Pinpoint the cell where the given text exists, returning its [X, Y] midpoint coordinate. 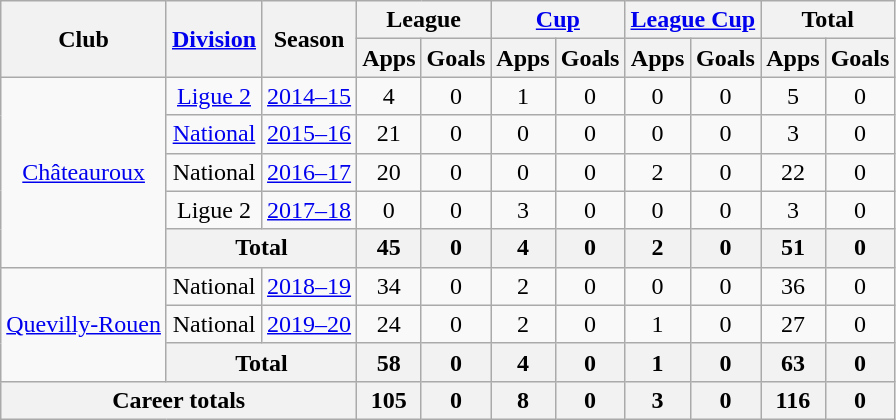
58 [389, 362]
51 [793, 248]
League Cup [693, 20]
20 [389, 172]
Cup [558, 20]
2016–17 [310, 172]
5 [793, 96]
21 [389, 134]
22 [793, 172]
27 [793, 324]
36 [793, 286]
Quevilly-Rouen [84, 324]
Club [84, 39]
63 [793, 362]
2014–15 [310, 96]
45 [389, 248]
Season [310, 39]
Division [214, 39]
2019–20 [310, 324]
2017–18 [310, 210]
116 [793, 400]
Châteauroux [84, 172]
34 [389, 286]
24 [389, 324]
8 [523, 400]
League [424, 20]
105 [389, 400]
Career totals [179, 400]
2015–16 [310, 134]
2018–19 [310, 286]
